Extract the (x, y) coordinate from the center of the cell holding the provided text.  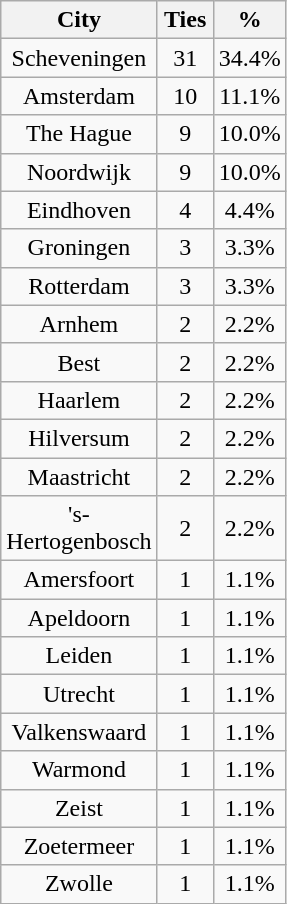
City (79, 20)
's-Hertogenbosch (79, 528)
% (250, 20)
Noordwijk (79, 172)
Zeist (79, 808)
The Hague (79, 134)
Leiden (79, 656)
Warmond (79, 770)
Groningen (79, 248)
10 (185, 96)
Haarlem (79, 400)
34.4% (250, 58)
Amsterdam (79, 96)
Arnhem (79, 324)
Eindhoven (79, 210)
Utrecht (79, 694)
Amersfoort (79, 580)
Valkenswaard (79, 732)
31 (185, 58)
4.4% (250, 210)
Rotterdam (79, 286)
Apeldoorn (79, 618)
Maastricht (79, 477)
Zoetermeer (79, 846)
Hilversum (79, 438)
4 (185, 210)
Scheveningen (79, 58)
Ties (185, 20)
Zwolle (79, 884)
11.1% (250, 96)
Best (79, 362)
